Capture the cell that displays the provided text and extract its (x, y) central coordinate. 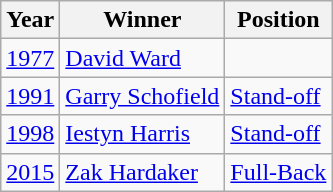
Winner (142, 20)
Position (278, 20)
1998 (30, 134)
Zak Hardaker (142, 172)
1991 (30, 96)
Garry Schofield (142, 96)
2015 (30, 172)
David Ward (142, 58)
Iestyn Harris (142, 134)
1977 (30, 58)
Full-Back (278, 172)
Year (30, 20)
